Extract the [x, y] coordinate from the center of the cell holding the provided text.  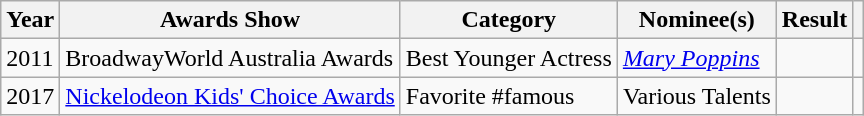
Best Younger Actress [508, 58]
Awards Show [230, 20]
2017 [30, 96]
Nickelodeon Kids' Choice Awards [230, 96]
Favorite #famous [508, 96]
BroadwayWorld Australia Awards [230, 58]
Various Talents [696, 96]
Category [508, 20]
Year [30, 20]
Nominee(s) [696, 20]
Result [814, 20]
Mary Poppins [696, 58]
2011 [30, 58]
